Capture the cell that displays the provided text and extract its [X, Y] central coordinate. 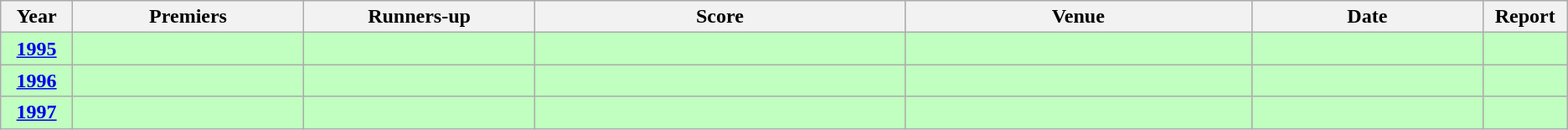
Runners-up [420, 17]
Venue [1078, 17]
1996 [37, 81]
Year [37, 17]
Score [720, 17]
Date [1367, 17]
Premiers [188, 17]
1997 [37, 112]
Report [1524, 17]
1995 [37, 49]
